Provide the [X, Y] coordinate of the cell's center where the given text is located.  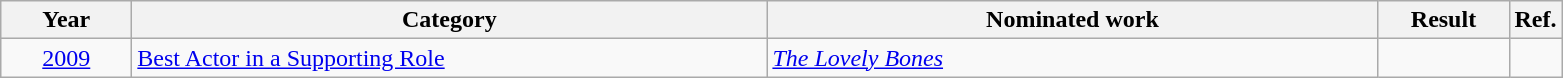
Result [1444, 20]
2009 [66, 58]
The Lovely Bones [1072, 58]
Category [450, 20]
Best Actor in a Supporting Role [450, 58]
Ref. [1536, 20]
Nominated work [1072, 20]
Year [66, 20]
